For the text-containing cell, return its midpoint in [x, y] coordinate format. 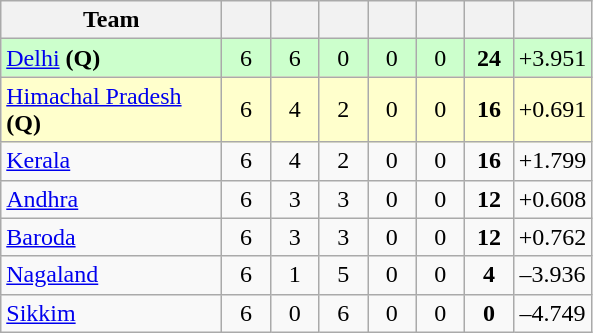
+0.608 [552, 199]
Baroda [112, 237]
+0.691 [552, 110]
+1.799 [552, 161]
Delhi (Q) [112, 58]
Team [112, 20]
Nagaland [112, 275]
–3.936 [552, 275]
+3.951 [552, 58]
1 [294, 275]
Andhra [112, 199]
5 [344, 275]
–4.749 [552, 313]
Kerala [112, 161]
24 [490, 58]
Himachal Pradesh (Q) [112, 110]
+0.762 [552, 237]
Sikkim [112, 313]
